Determine the [x, y] coordinate at the center of the cell enclosing the given text.  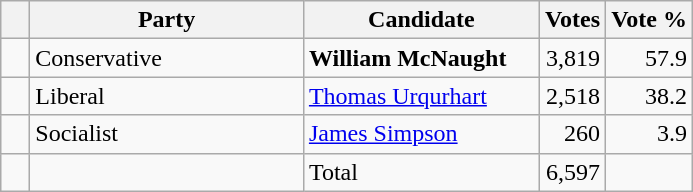
William McNaught [421, 58]
Party [167, 20]
2,518 [572, 96]
38.2 [650, 96]
Votes [572, 20]
6,597 [572, 172]
Liberal [167, 96]
Candidate [421, 20]
Socialist [167, 134]
Thomas Urqurhart [421, 96]
James Simpson [421, 134]
Total [421, 172]
57.9 [650, 58]
3,819 [572, 58]
Conservative [167, 58]
3.9 [650, 134]
Vote % [650, 20]
260 [572, 134]
